Capture the cell that displays the provided text and extract its (X, Y) central coordinate. 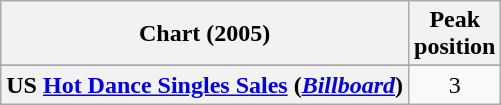
US Hot Dance Singles Sales (Billboard) (205, 85)
Chart (2005) (205, 34)
Peakposition (455, 34)
3 (455, 85)
